Locate the cell with the specified text and output its (x, y) center coordinate. 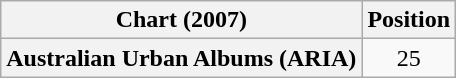
25 (409, 58)
Chart (2007) (182, 20)
Position (409, 20)
Australian Urban Albums (ARIA) (182, 58)
